Locate the cell with the specified text and output its (X, Y) center coordinate. 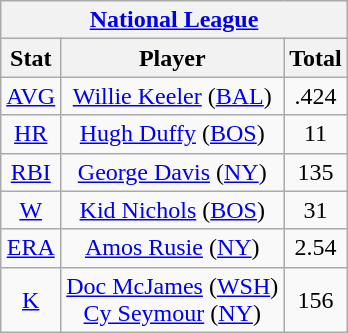
Doc McJames (WSH)Cy Seymour (NY) (172, 300)
RBI (31, 172)
W (31, 210)
Player (172, 58)
ERA (31, 248)
Willie Keeler (BAL) (172, 96)
Hugh Duffy (BOS) (172, 134)
135 (316, 172)
31 (316, 210)
2.54 (316, 248)
National League (174, 20)
Kid Nichols (BOS) (172, 210)
Amos Rusie (NY) (172, 248)
156 (316, 300)
AVG (31, 96)
Total (316, 58)
HR (31, 134)
11 (316, 134)
.424 (316, 96)
George Davis (NY) (172, 172)
Stat (31, 58)
K (31, 300)
